Search for the cell housing the specified text and yield its (X, Y) center coordinate. 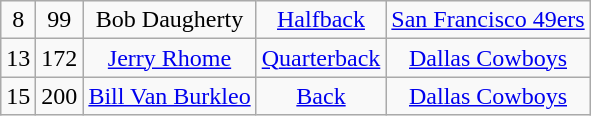
15 (18, 96)
Jerry Rhome (170, 58)
8 (18, 20)
200 (60, 96)
Halfback (321, 20)
13 (18, 58)
99 (60, 20)
Bob Daugherty (170, 20)
Back (321, 96)
172 (60, 58)
Quarterback (321, 58)
Bill Van Burkleo (170, 96)
San Francisco 49ers (488, 20)
